Pinpoint the cell where the given text exists, returning its (x, y) midpoint coordinate. 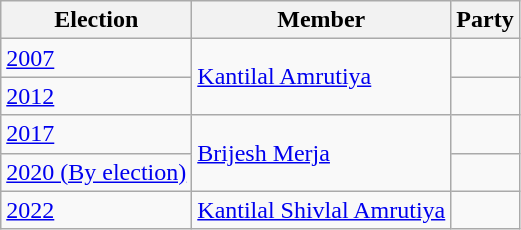
2012 (96, 96)
Member (322, 20)
Election (96, 20)
2022 (96, 210)
2007 (96, 58)
2017 (96, 134)
2020 (By election) (96, 172)
Brijesh Merja (322, 153)
Party (485, 20)
Kantilal Amrutiya (322, 77)
Kantilal Shivlal Amrutiya (322, 210)
